For the text-containing cell, return its midpoint in (x, y) coordinate format. 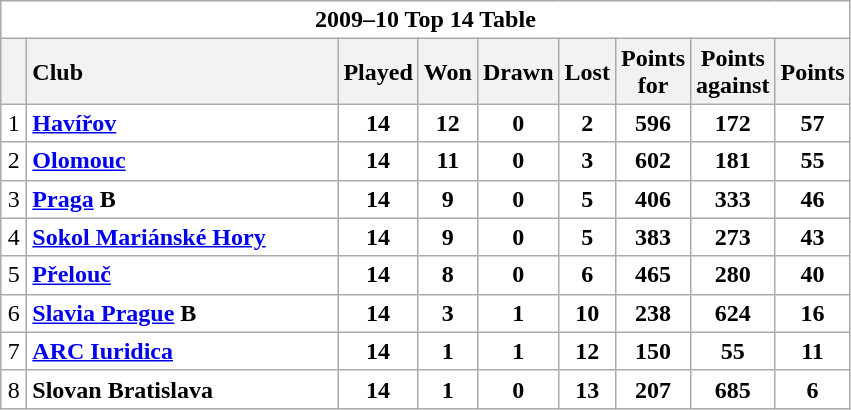
16 (812, 313)
596 (652, 123)
172 (733, 123)
Lost (587, 72)
43 (812, 237)
Club (182, 72)
238 (652, 313)
602 (652, 161)
Points (812, 72)
406 (652, 199)
Olomouc (182, 161)
4 (14, 237)
181 (733, 161)
Slavia Prague B (182, 313)
624 (733, 313)
Slovan Bratislava (182, 389)
Havířov (182, 123)
Drawn (518, 72)
Praga B (182, 199)
383 (652, 237)
Won (448, 72)
10 (587, 313)
Sokol Mariánské Hory (182, 237)
57 (812, 123)
Přelouč (182, 275)
40 (812, 275)
Points against (733, 72)
7 (14, 351)
2009–10 Top 14 Table (426, 20)
ARC Iuridica (182, 351)
465 (652, 275)
207 (652, 389)
150 (652, 351)
273 (733, 237)
Played (378, 72)
333 (733, 199)
13 (587, 389)
280 (733, 275)
46 (812, 199)
685 (733, 389)
Points for (652, 72)
